From the cell containing the given text, extract its center point as [x, y] coordinate. 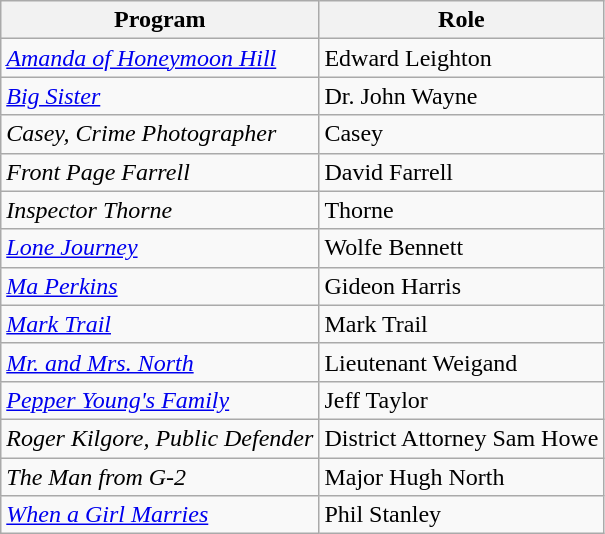
Gideon Harris [462, 286]
Wolfe Bennett [462, 248]
Jeff Taylor [462, 400]
Lone Journey [160, 248]
Mr. and Mrs. North [160, 362]
Amanda of Honeymoon Hill [160, 58]
Lieutenant Weigand [462, 362]
Edward Leighton [462, 58]
Ma Perkins [160, 286]
Major Hugh North [462, 477]
Pepper Young's Family [160, 400]
Program [160, 20]
Big Sister [160, 96]
David Farrell [462, 172]
Phil Stanley [462, 515]
Inspector Thorne [160, 210]
Thorne [462, 210]
Casey, Crime Photographer [160, 134]
When a Girl Marries [160, 515]
Front Page Farrell [160, 172]
The Man from G-2 [160, 477]
Role [462, 20]
Dr. John Wayne [462, 96]
Casey [462, 134]
Roger Kilgore, Public Defender [160, 438]
District Attorney Sam Howe [462, 438]
